Output the (X, Y) coordinate of the center of the cell containing the given text.  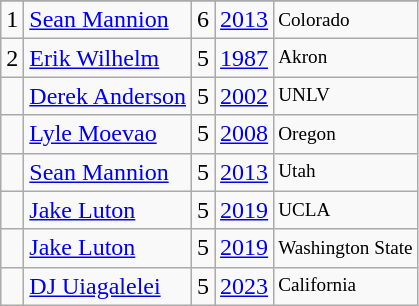
Lyle Moevao (108, 134)
DJ Uiagalelei (108, 286)
Washington State (346, 248)
Akron (346, 58)
1987 (244, 58)
UNLV (346, 96)
Erik Wilhelm (108, 58)
Colorado (346, 20)
2008 (244, 134)
1 (12, 20)
2023 (244, 286)
Oregon (346, 134)
2002 (244, 96)
Derek Anderson (108, 96)
UCLA (346, 210)
6 (204, 20)
2 (12, 58)
California (346, 286)
Utah (346, 172)
